Output the (x, y) coordinate of the center of the cell containing the given text.  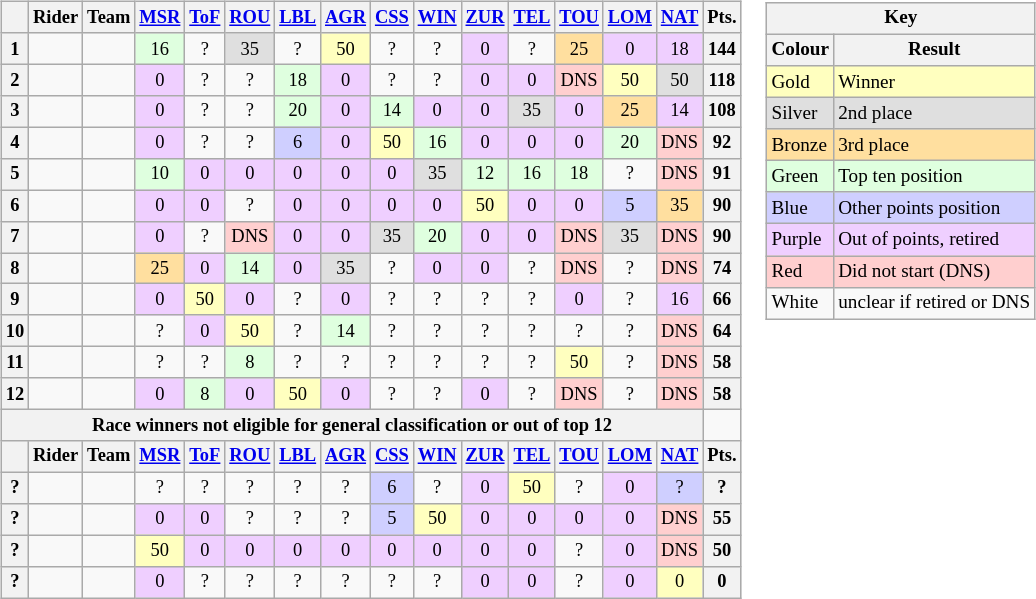
4 (14, 142)
9 (14, 300)
Race winners not eligible for general classification or out of top 12 (352, 424)
White (800, 303)
74 (722, 268)
Red (800, 272)
3rd place (934, 145)
3 (14, 112)
Gold (800, 82)
Green (800, 177)
1 (14, 48)
91 (722, 174)
Key (901, 18)
Did not start (DNS) (934, 272)
2nd place (934, 113)
64 (722, 330)
Out of points, retired (934, 240)
7 (14, 236)
unclear if retired or DNS (934, 303)
Silver (800, 113)
2 (14, 80)
55 (722, 518)
Purple (800, 240)
11 (14, 362)
144 (722, 48)
108 (722, 112)
Blue (800, 208)
Other points position (934, 208)
66 (722, 300)
Result (934, 50)
92 (722, 142)
Top ten position (934, 177)
Colour (800, 50)
Bronze (800, 145)
Winner (934, 82)
118 (722, 80)
